Determine the [X, Y] coordinate at the center of the cell enclosing the given text.  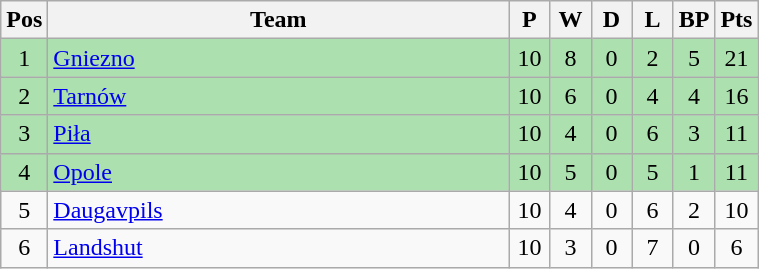
BP [694, 20]
Pos [24, 20]
21 [736, 58]
Pts [736, 20]
16 [736, 96]
Tarnów [278, 96]
7 [652, 248]
8 [570, 58]
Piła [278, 134]
P [530, 20]
Landshut [278, 248]
Daugavpils [278, 210]
W [570, 20]
L [652, 20]
Gniezno [278, 58]
Opole [278, 172]
Team [278, 20]
D [612, 20]
